Output the (x, y) coordinate of the center of the cell containing the given text.  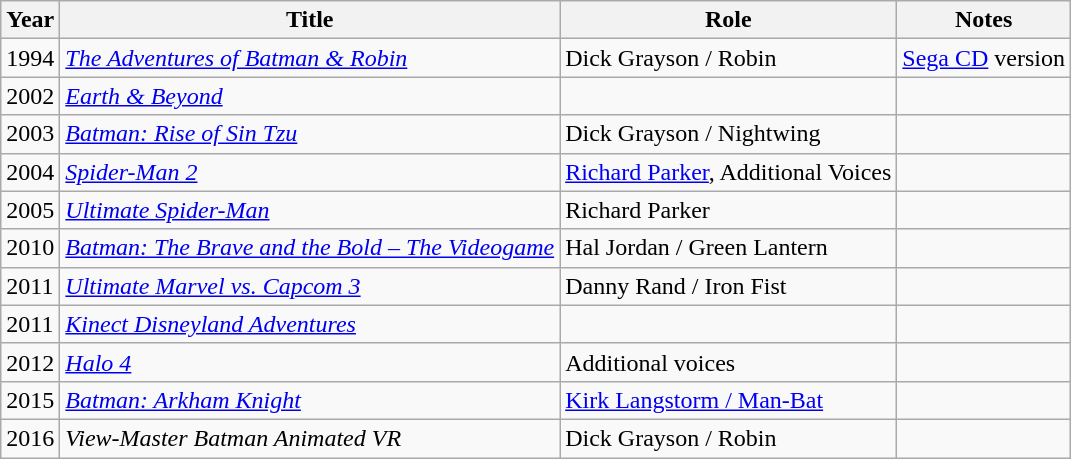
Kirk Langstorm / Man-Bat (728, 400)
Title (310, 20)
Danny Rand / Iron Fist (728, 286)
2005 (30, 210)
Notes (984, 20)
Role (728, 20)
2015 (30, 400)
2002 (30, 96)
Batman: Rise of Sin Tzu (310, 134)
Batman: Arkham Knight (310, 400)
1994 (30, 58)
Additional voices (728, 362)
Ultimate Marvel vs. Capcom 3 (310, 286)
Ultimate Spider-Man (310, 210)
Halo 4 (310, 362)
2016 (30, 438)
Earth & Beyond (310, 96)
The Adventures of Batman & Robin (310, 58)
Kinect Disneyland Adventures (310, 324)
Richard Parker (728, 210)
Dick Grayson / Nightwing (728, 134)
Spider-Man 2 (310, 172)
Year (30, 20)
Batman: The Brave and the Bold – The Videogame (310, 248)
Sega CD version (984, 58)
View-Master Batman Animated VR (310, 438)
Richard Parker, Additional Voices (728, 172)
2010 (30, 248)
2003 (30, 134)
2004 (30, 172)
2012 (30, 362)
Hal Jordan / Green Lantern (728, 248)
